Return (x, y) of the center of cell containing provided text 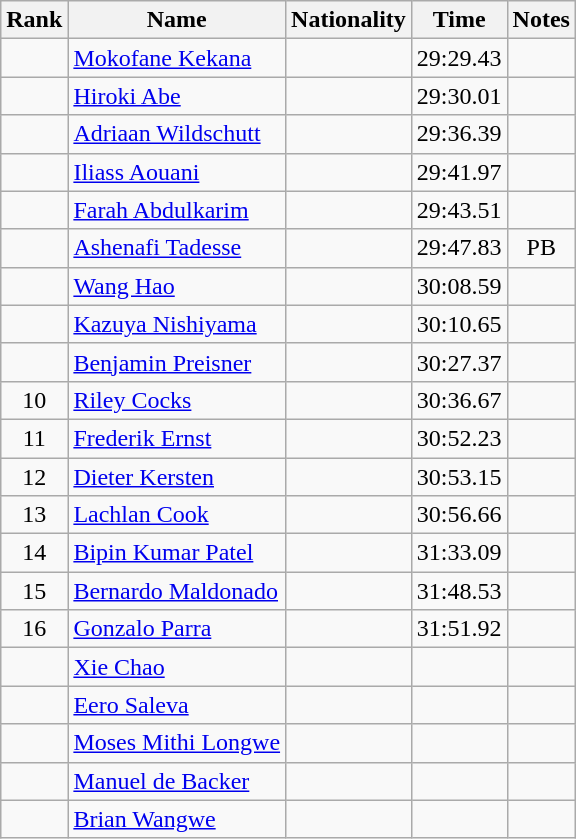
Gonzalo Parra (177, 629)
Hiroki Abe (177, 96)
12 (34, 477)
Bipin Kumar Patel (177, 553)
Time (459, 20)
Adriaan Wildschutt (177, 134)
30:27.37 (459, 362)
16 (34, 629)
Xie Chao (177, 667)
30:36.67 (459, 400)
Kazuya Nishiyama (177, 324)
14 (34, 553)
Manuel de Backer (177, 781)
Wang Hao (177, 286)
30:52.23 (459, 438)
31:33.09 (459, 553)
29:29.43 (459, 58)
Frederik Ernst (177, 438)
30:08.59 (459, 286)
29:41.97 (459, 172)
Ashenafi Tadesse (177, 248)
Name (177, 20)
11 (34, 438)
29:47.83 (459, 248)
Bernardo Maldonado (177, 591)
15 (34, 591)
29:30.01 (459, 96)
Farah Abdulkarim (177, 210)
Benjamin Preisner (177, 362)
Mokofane Kekana (177, 58)
13 (34, 515)
Brian Wangwe (177, 819)
30:53.15 (459, 477)
Riley Cocks (177, 400)
10 (34, 400)
30:10.65 (459, 324)
Iliass Aouani (177, 172)
Nationality (349, 20)
30:56.66 (459, 515)
Notes (541, 20)
29:36.39 (459, 134)
Eero Saleva (177, 705)
31:51.92 (459, 629)
31:48.53 (459, 591)
29:43.51 (459, 210)
Moses Mithi Longwe (177, 743)
Dieter Kersten (177, 477)
Lachlan Cook (177, 515)
PB (541, 248)
Rank (34, 20)
